Locate the cell with the specified text and output its (X, Y) center coordinate. 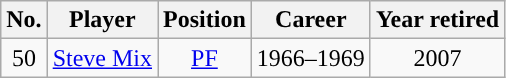
1966–1969 (310, 58)
Year retired (437, 20)
Steve Mix (102, 58)
No. (24, 20)
Player (102, 20)
Position (205, 20)
Career (310, 20)
50 (24, 58)
2007 (437, 58)
PF (205, 58)
